Search for the cell housing the specified text and yield its [x, y] center coordinate. 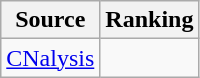
CNalysis [50, 58]
Source [50, 20]
Ranking [150, 20]
